Output the (X, Y) coordinate of the center of the cell containing the given text.  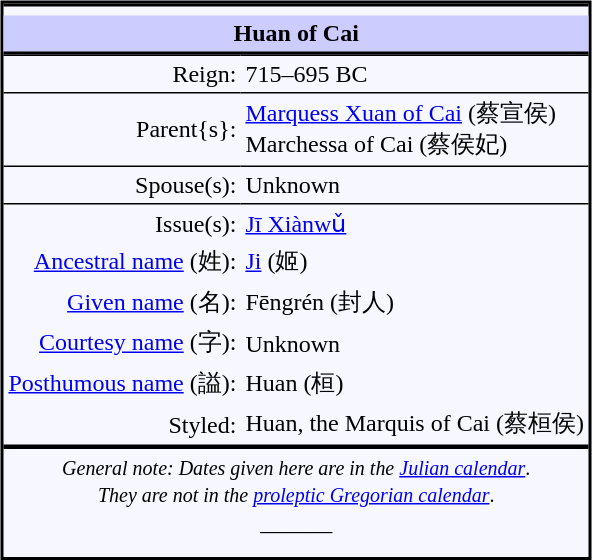
Marquess Xuan of Cai (蔡宣侯) Marchessa of Cai (蔡侯妃) (415, 129)
715–695 BC (415, 73)
Issue(s): (122, 222)
Huan of Cai (296, 36)
Spouse(s): (122, 185)
Huan (桓) (415, 384)
Huan, the Marquis of Cai (蔡桓侯) (415, 424)
Posthumous name (謚): (122, 384)
Ji (姬) (415, 262)
Courtesy name (字): (122, 343)
Given name (名): (122, 302)
Parent{s}: (122, 129)
Jī Xiànwǔ (415, 222)
Fēngrén (封人) (415, 302)
Styled: (122, 424)
General note: Dates given here are in the Julian calendar.They are not in the proleptic Gregorian calendar. (296, 478)
——— (296, 530)
Reign: (122, 73)
Ancestral name (姓): (122, 262)
